Determine the (X, Y) coordinate at the center of the cell enclosing the given text.  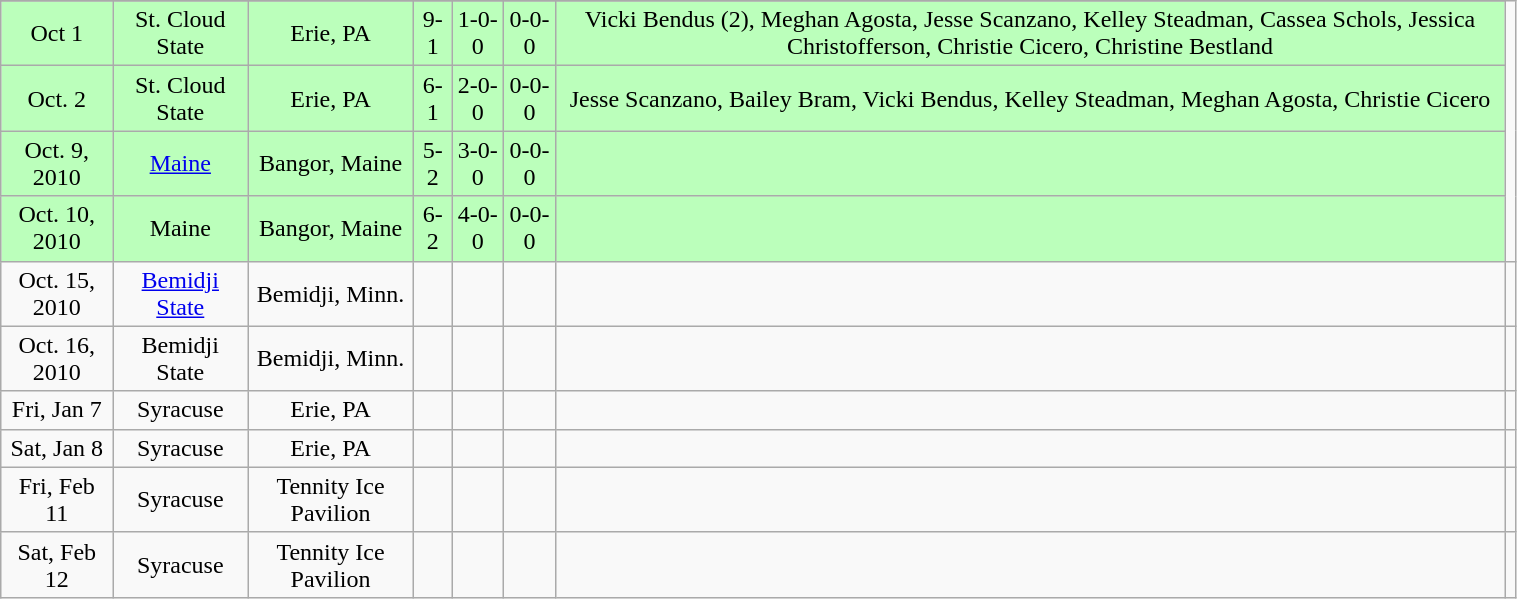
Vicki Bendus (2), Meghan Agosta, Jesse Scanzano, Kelley Steadman, Cassea Schols, Jessica Christofferson, Christie Cicero, Christine Bestland (1030, 34)
1-0-0 (478, 34)
Oct 1 (57, 34)
6-1 (432, 98)
Sat, Feb 12 (57, 564)
Sat, Jan 8 (57, 448)
4-0-0 (478, 228)
6-2 (432, 228)
Oct. 10, 2010 (57, 228)
3-0-0 (478, 164)
Fri, Feb 11 (57, 500)
2-0-0 (478, 98)
Jesse Scanzano, Bailey Bram, Vicki Bendus, Kelley Steadman, Meghan Agosta, Christie Cicero (1030, 98)
Fri, Jan 7 (57, 410)
9-1 (432, 34)
Oct. 9, 2010 (57, 164)
Oct. 15, 2010 (57, 294)
5-2 (432, 164)
Oct. 2 (57, 98)
Oct. 16, 2010 (57, 358)
